Return (x, y) of the center of cell containing provided text 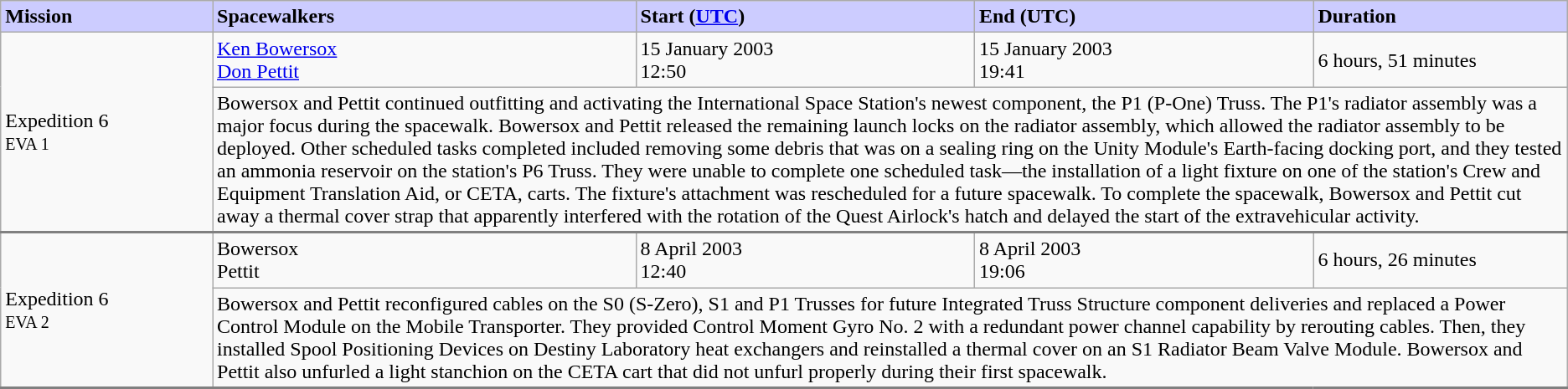
6 hours, 51 minutes (1441, 60)
8 April 2003 12:40 (805, 260)
Duration (1441, 17)
Ken Bowersox Don Pettit (425, 60)
Spacewalkers (425, 17)
Mission (107, 17)
15 January 2003 12:50 (805, 60)
End (UTC) (1143, 17)
Bowersox Pettit (425, 260)
6 hours, 26 minutes (1441, 260)
Start (UTC) (805, 17)
Expedition 6EVA 1 (107, 132)
8 April 2003 19:06 (1143, 260)
Expedition 6EVA 2 (107, 310)
15 January 2003 19:41 (1143, 60)
